Return [x, y] of the center of cell containing provided text 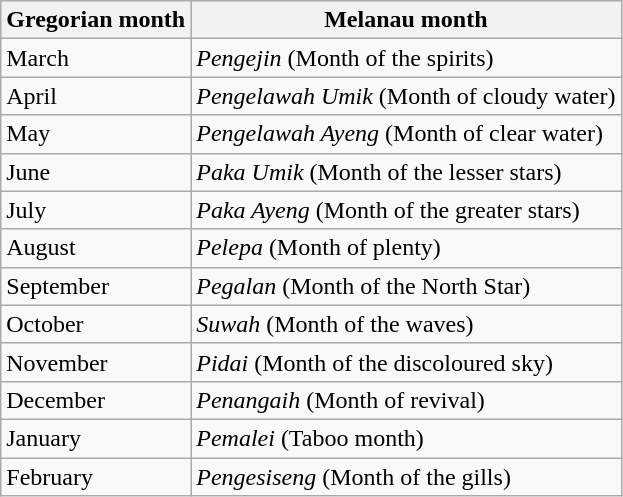
Penangaih (Month of revival) [406, 400]
Melanau month [406, 20]
Suwah (Month of the waves) [406, 324]
Pegalan (Month of the North Star) [406, 286]
July [96, 210]
Pengelawah Umik (Month of cloudy water) [406, 96]
October [96, 324]
November [96, 362]
June [96, 172]
Gregorian month [96, 20]
Pengelawah Ayeng (Month of clear water) [406, 134]
May [96, 134]
Pengesiseng (Month of the gills) [406, 477]
August [96, 248]
April [96, 96]
Pidai (Month of the discoloured sky) [406, 362]
March [96, 58]
Pemalei (Taboo month) [406, 438]
February [96, 477]
Paka Ayeng (Month of the greater stars) [406, 210]
Pelepa (Month of plenty) [406, 248]
December [96, 400]
Pengejin (Month of the spirits) [406, 58]
January [96, 438]
Paka Umik (Month of the lesser stars) [406, 172]
September [96, 286]
